Scan for the cell matching the given text and deliver its (X, Y) coordinate at center. 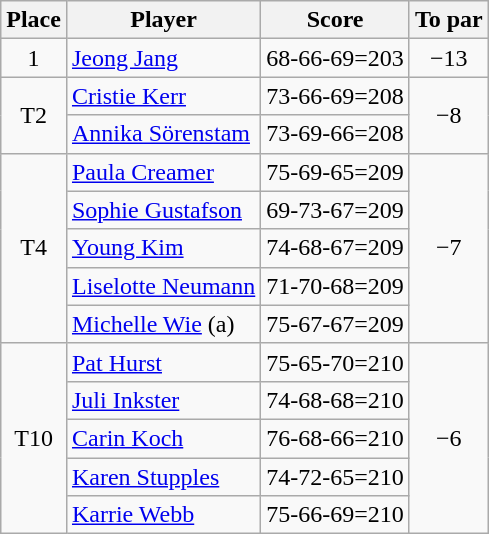
Jeong Jang (163, 58)
Score (336, 20)
Pat Hurst (163, 362)
Annika Sörenstam (163, 134)
T10 (34, 438)
Liselotte Neumann (163, 286)
−8 (448, 115)
Michelle Wie (a) (163, 324)
−7 (448, 248)
−13 (448, 58)
Juli Inkster (163, 400)
Karen Stupples (163, 477)
To par (448, 20)
69-73-67=209 (336, 210)
Player (163, 20)
74-68-67=209 (336, 248)
−6 (448, 438)
73-69-66=208 (336, 134)
71-70-68=209 (336, 286)
T4 (34, 248)
68-66-69=203 (336, 58)
73-66-69=208 (336, 96)
Cristie Kerr (163, 96)
76-68-66=210 (336, 438)
Place (34, 20)
75-66-69=210 (336, 515)
75-69-65=209 (336, 172)
Paula Creamer (163, 172)
Young Kim (163, 248)
75-65-70=210 (336, 362)
Carin Koch (163, 438)
Sophie Gustafson (163, 210)
74-68-68=210 (336, 400)
Karrie Webb (163, 515)
74-72-65=210 (336, 477)
T2 (34, 115)
1 (34, 58)
75-67-67=209 (336, 324)
